Pinpoint the cell where the given text exists, returning its (X, Y) midpoint coordinate. 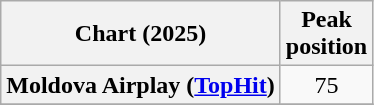
Peakposition (326, 34)
Chart (2025) (141, 34)
75 (326, 85)
Moldova Airplay (TopHit) (141, 85)
